From the cell containing the given text, extract its center point as [x, y] coordinate. 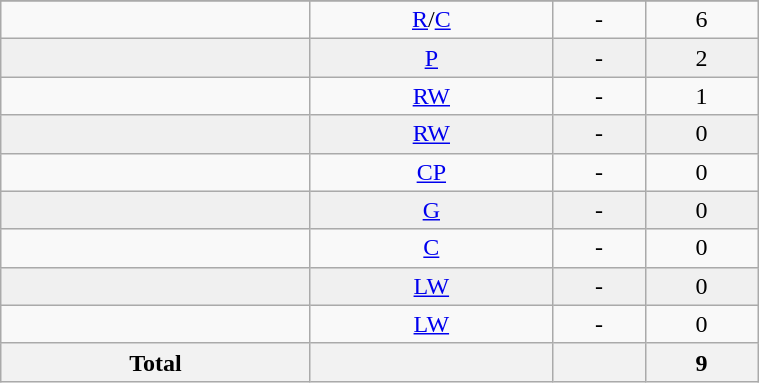
CP [431, 172]
Total [156, 362]
6 [701, 20]
9 [701, 362]
R/C [431, 20]
1 [701, 96]
2 [701, 58]
G [431, 210]
P [431, 58]
C [431, 248]
